Pinpoint the cell where the given text exists, returning its (x, y) midpoint coordinate. 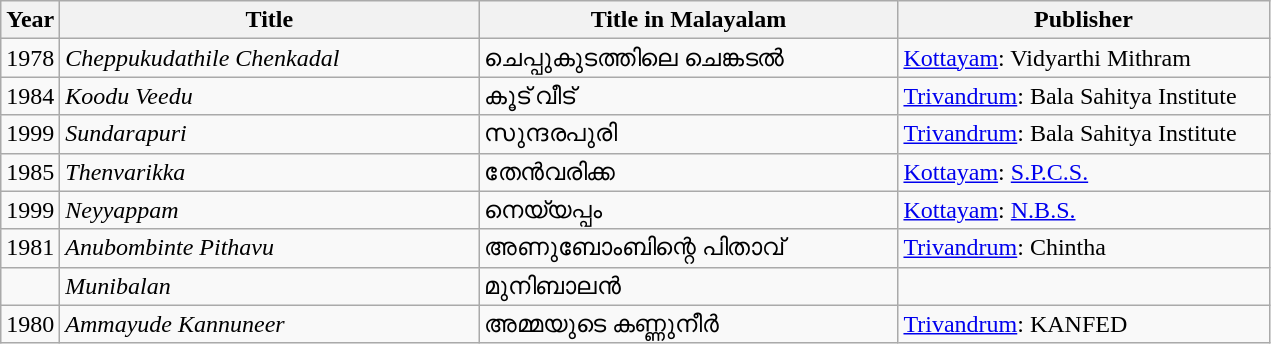
Thenvarikka (270, 172)
നെയ്യപ്പം (688, 210)
1980 (30, 324)
Title (270, 20)
അണുബോംബിന്റെ പിതാവ് (688, 248)
Neyyappam (270, 210)
മുനിബാലന്‍ (688, 286)
Kottayam: N.B.S. (1084, 210)
കൂട് വീട് (688, 96)
1985 (30, 172)
Year (30, 20)
Kottayam: Vidyarthi Mithram (1084, 58)
Trivandrum: Chintha (1084, 248)
Koodu Veedu (270, 96)
Title in Malayalam (688, 20)
തേന്‍വരിക്ക (688, 172)
Cheppukudathile Chenkadal (270, 58)
സുന്ദരപുരി (688, 134)
അമ്മയുടെ കണ്ണുനീര്‍ (688, 324)
1984 (30, 96)
Anubombinte Pithavu (270, 248)
Kottayam: S.P.C.S. (1084, 172)
Munibalan (270, 286)
Trivandrum: KANFED (1084, 324)
Sundarapuri (270, 134)
1981 (30, 248)
1978 (30, 58)
Ammayude Kannuneer (270, 324)
Publisher (1084, 20)
ചെപ്പുകുടത്തിലെ ചെങ്കടല്‍ (688, 58)
